Return the (X, Y) coordinate for the center point of the cell that contains the specified text.  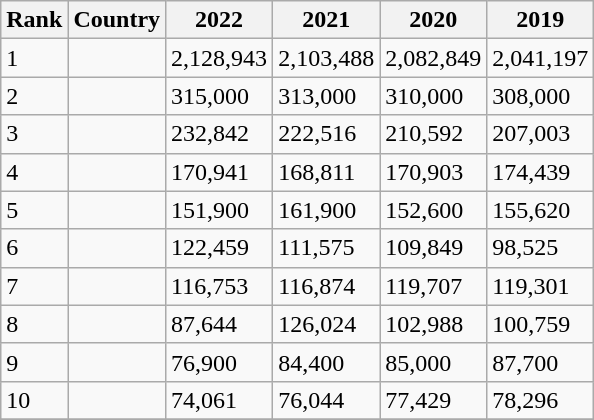
76,900 (220, 362)
116,753 (220, 286)
2020 (434, 20)
210,592 (434, 134)
84,400 (326, 362)
85,000 (434, 362)
6 (34, 248)
7 (34, 286)
3 (34, 134)
4 (34, 172)
119,301 (540, 286)
Rank (34, 20)
77,429 (434, 400)
9 (34, 362)
102,988 (434, 324)
87,700 (540, 362)
2021 (326, 20)
87,644 (220, 324)
2019 (540, 20)
Country (117, 20)
168,811 (326, 172)
1 (34, 58)
170,941 (220, 172)
109,849 (434, 248)
170,903 (434, 172)
308,000 (540, 96)
111,575 (326, 248)
2022 (220, 20)
5 (34, 210)
116,874 (326, 286)
98,525 (540, 248)
2,103,488 (326, 58)
2,128,943 (220, 58)
78,296 (540, 400)
151,900 (220, 210)
152,600 (434, 210)
119,707 (434, 286)
2,082,849 (434, 58)
122,459 (220, 248)
174,439 (540, 172)
2 (34, 96)
10 (34, 400)
222,516 (326, 134)
310,000 (434, 96)
207,003 (540, 134)
100,759 (540, 324)
76,044 (326, 400)
161,900 (326, 210)
232,842 (220, 134)
74,061 (220, 400)
8 (34, 324)
126,024 (326, 324)
2,041,197 (540, 58)
315,000 (220, 96)
313,000 (326, 96)
155,620 (540, 210)
